Search for the cell housing the specified text and yield its (X, Y) center coordinate. 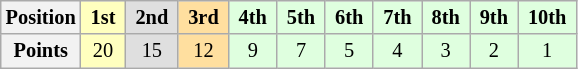
2 (494, 51)
12 (203, 51)
Position (41, 17)
7 (301, 51)
3 (446, 51)
2nd (152, 17)
7th (397, 17)
5 (349, 51)
10th (547, 17)
6th (349, 17)
1 (547, 51)
1st (104, 17)
9 (253, 51)
4 (397, 51)
Points (41, 51)
20 (104, 51)
3rd (203, 17)
15 (152, 51)
5th (301, 17)
8th (446, 17)
4th (253, 17)
9th (494, 17)
